Return [X, Y] of the center of cell containing provided text 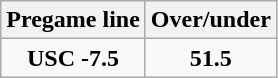
USC -7.5 [74, 58]
Over/under [210, 20]
51.5 [210, 58]
Pregame line [74, 20]
